Provide the (x, y) coordinate of the cell's center where the given text is located.  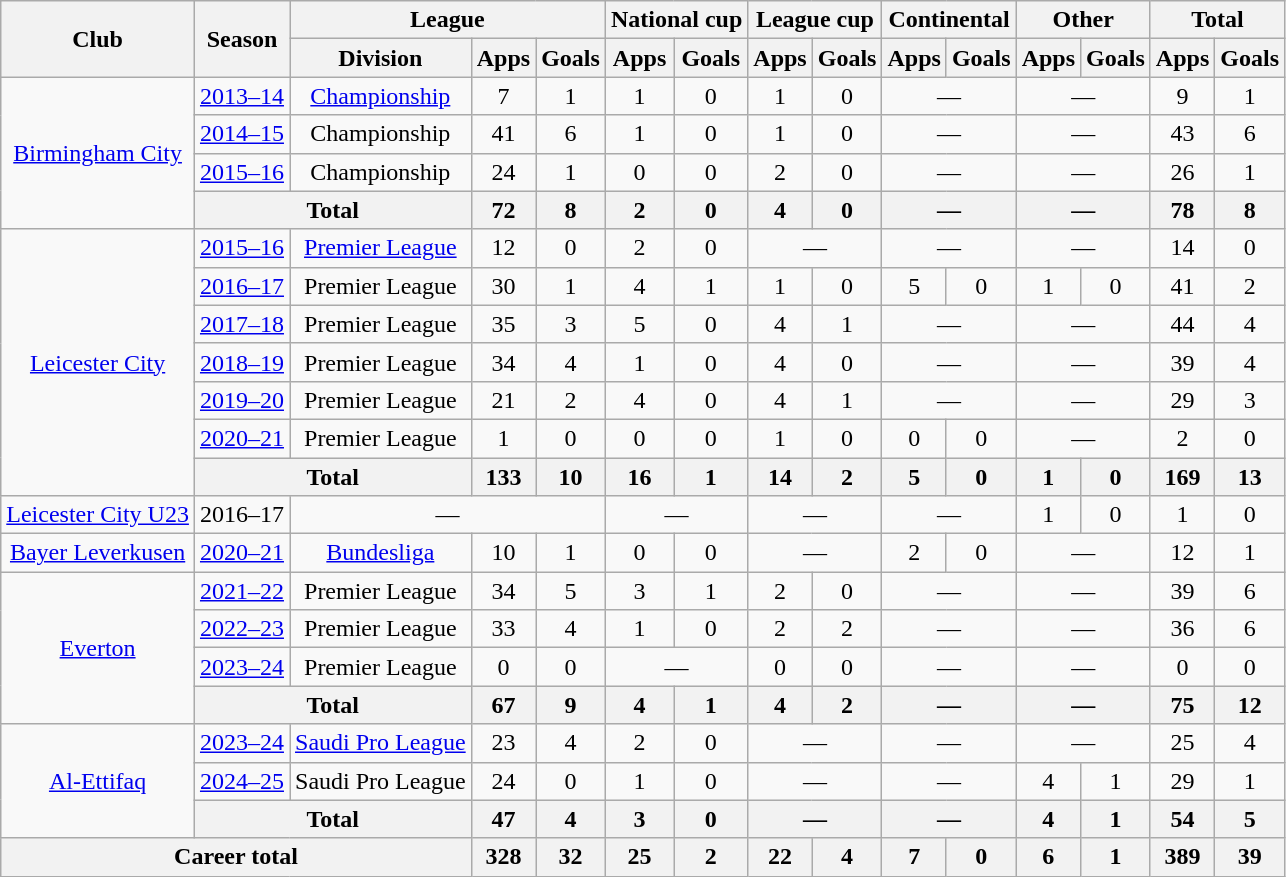
Leicester City (98, 362)
133 (503, 477)
2019–20 (242, 400)
Bundesliga (381, 553)
Club (98, 39)
13 (1250, 477)
2014–15 (242, 134)
2013–14 (242, 96)
78 (1182, 210)
2018–19 (242, 362)
43 (1182, 134)
30 (503, 286)
47 (503, 819)
Career total (236, 857)
54 (1182, 819)
26 (1182, 172)
Other (1083, 20)
2021–22 (242, 591)
Birmingham City (98, 153)
36 (1182, 629)
169 (1182, 477)
Everton (98, 648)
Season (242, 39)
35 (503, 324)
Al-Ettifaq (98, 781)
23 (503, 743)
Leicester City U23 (98, 515)
Bayer Leverkusen (98, 553)
21 (503, 400)
44 (1182, 324)
League cup (815, 20)
2017–18 (242, 324)
2022–23 (242, 629)
16 (639, 477)
389 (1182, 857)
32 (571, 857)
2024–25 (242, 781)
League (448, 20)
National cup (676, 20)
Continental (949, 20)
Division (381, 58)
33 (503, 629)
72 (503, 210)
22 (780, 857)
75 (1182, 705)
67 (503, 705)
328 (503, 857)
